Output the (X, Y) coordinate of the center of the cell containing the given text.  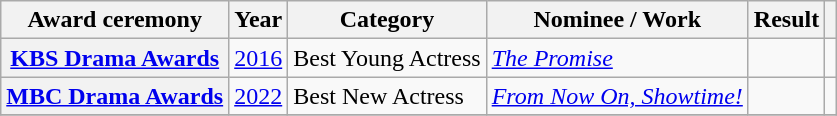
Category (387, 20)
MBC Drama Awards (115, 96)
Best New Actress (387, 96)
The Promise (617, 58)
2016 (258, 58)
2022 (258, 96)
Award ceremony (115, 20)
Year (258, 20)
KBS Drama Awards (115, 58)
From Now On, Showtime! (617, 96)
Best Young Actress (387, 58)
Result (786, 20)
Nominee / Work (617, 20)
